Return the [X, Y] coordinate for the center point of the cell that contains the specified text.  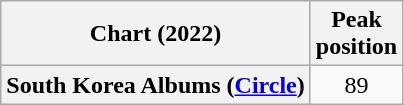
89 [356, 85]
Chart (2022) [156, 34]
Peakposition [356, 34]
South Korea Albums (Circle) [156, 85]
